Return the [X, Y] coordinate for the center point of the cell that contains the specified text.  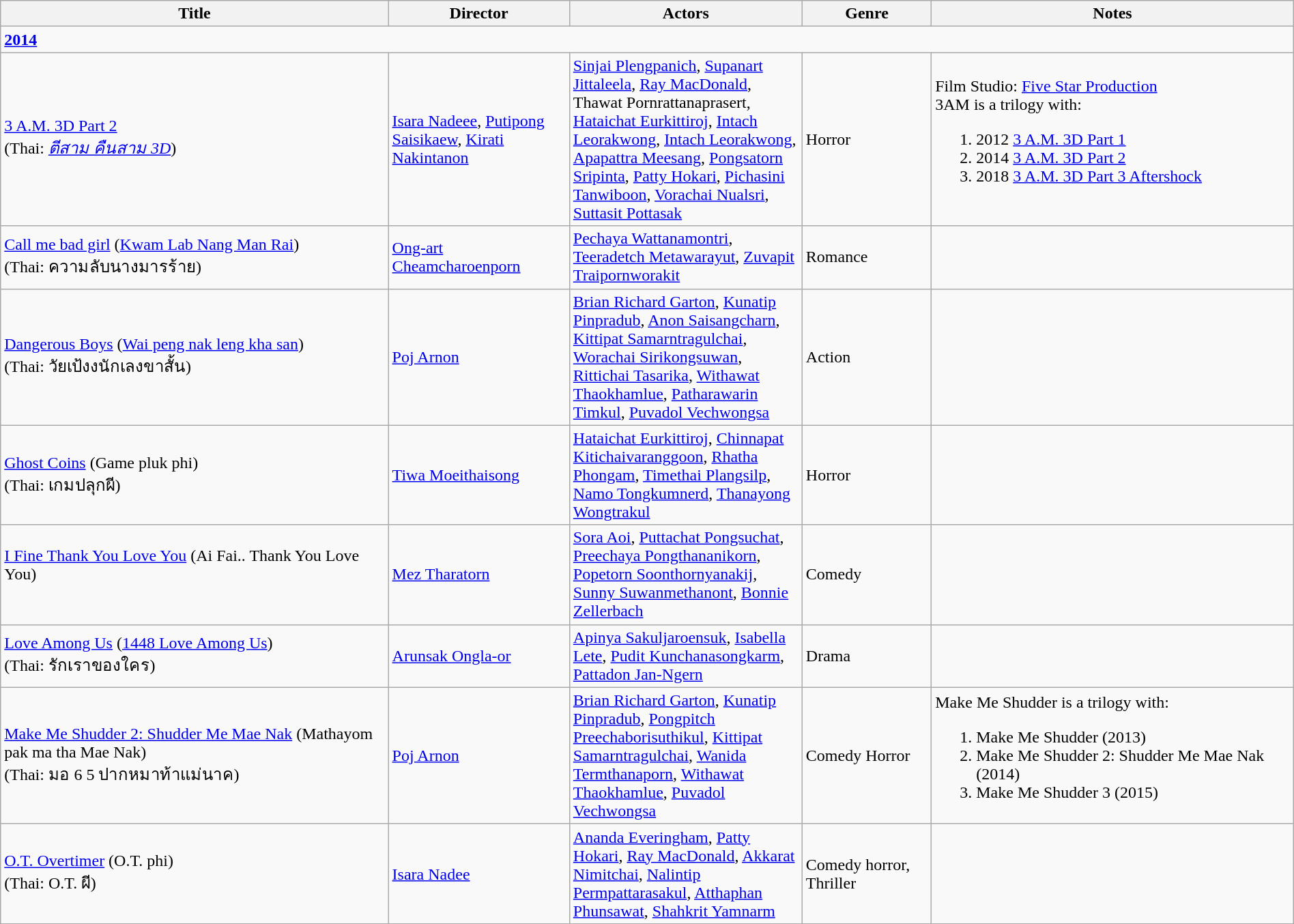
Pechaya Wattanamontri, Teeradetch Metawarayut, Zuvapit Traipornworakit [685, 257]
Comedy horror, Thriller [867, 874]
3 A.M. 3D Part 2(Thai: ตีสาม คืนสาม 3D) [195, 139]
Comedy [867, 575]
Genre [867, 14]
Isara Nadeee, Putipong Saisikaew, Kirati Nakintanon [479, 139]
Romance [867, 257]
I Fine Thank You Love You (Ai Fai.. Thank You Love You) [195, 575]
Ong-art Cheamcharoenporn [479, 257]
Director [479, 14]
Notes [1112, 14]
Dangerous Boys (Wai peng nak leng kha san)(Thai: วัยเป้งงนักเลงขาสั้น) [195, 357]
Film Studio: Five Star Production3AM is a trilogy with:2012 3 A.M. 3D Part 12014 3 A.M. 3D Part 22018 3 A.M. 3D Part 3 Aftershock [1112, 139]
Action [867, 357]
Title [195, 14]
Make Me Shudder is a trilogy with:Make Me Shudder (2013)Make Me Shudder 2: Shudder Me Mae Nak (2014)Make Me Shudder 3 (2015) [1112, 755]
Drama [867, 656]
Make Me Shudder 2: Shudder Me Mae Nak (Mathayom pak ma tha Mae Nak)(Thai: มอ 6 5 ปากหมาท้าแม่นาค) [195, 755]
O.T. Overtimer (O.T. phi)(Thai: O.T. ผี) [195, 874]
Love Among Us (1448 Love Among Us)(Thai: รักเราของใคร) [195, 656]
Ghost Coins (Game pluk phi)(Thai: เกมปลุกผี) [195, 475]
Actors [685, 14]
Sora Aoi, Puttachat Pongsuchat, Preechaya Pongthananikorn, Popetorn Soonthornyanakij, Sunny Suwanmethanont, Bonnie Zellerbach [685, 575]
Arunsak Ongla-or [479, 656]
Mez Tharatorn [479, 575]
Ananda Everingham, Patty Hokari, Ray MacDonald, Akkarat Nimitchai, Nalintip Permpattarasakul, Atthaphan Phunsawat, Shahkrit Yamnarm [685, 874]
Hataichat Eurkittiroj, Chinnapat Kitichaivaranggoon, Rhatha Phongam, Timethai Plangsilp, Namo Tongkumnerd, Thanayong Wongtrakul [685, 475]
Call me bad girl (Kwam Lab Nang Man Rai)(Thai: ความลับนางมารร้าย) [195, 257]
Tiwa Moeithaisong [479, 475]
Isara Nadee [479, 874]
Comedy Horror [867, 755]
Apinya Sakuljaroensuk, Isabella Lete, Pudit Kunchanasongkarm, Pattadon Jan-Ngern [685, 656]
2014 [647, 40]
